Identify which cell holds the provided text, then report its (X, Y) central coordinate. 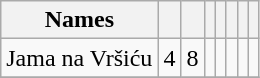
Names (80, 20)
4 (170, 58)
8 (192, 58)
Jama na Vršiću (80, 58)
